Locate the cell with the specified text and output its (X, Y) center coordinate. 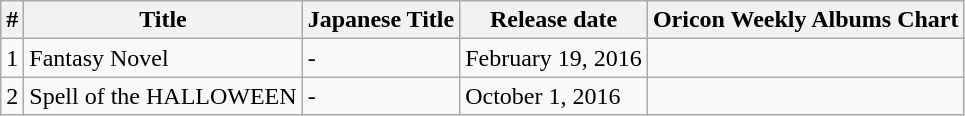
Title (163, 20)
1 (12, 58)
2 (12, 96)
February 19, 2016 (554, 58)
October 1, 2016 (554, 96)
Oricon Weekly Albums Chart (806, 20)
Release date (554, 20)
Japanese Title (381, 20)
# (12, 20)
Spell of the HALLOWEEN (163, 96)
Fantasy Novel (163, 58)
